Determine the (x, y) coordinate at the center of the cell enclosing the given text.  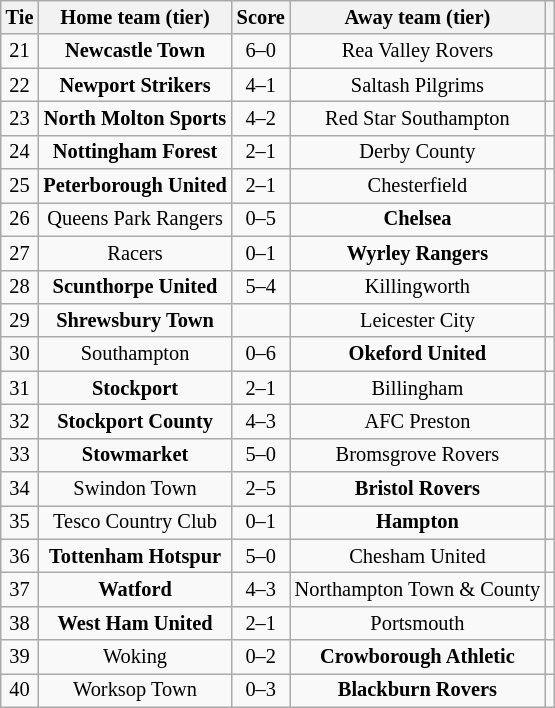
Bromsgrove Rovers (418, 455)
32 (20, 421)
Woking (134, 657)
37 (20, 589)
Chelsea (418, 219)
31 (20, 388)
2–5 (261, 489)
Watford (134, 589)
Newcastle Town (134, 51)
36 (20, 556)
34 (20, 489)
28 (20, 287)
22 (20, 85)
38 (20, 623)
Chesham United (418, 556)
Newport Strikers (134, 85)
Okeford United (418, 354)
0–3 (261, 690)
Stockport County (134, 421)
21 (20, 51)
Stockport (134, 388)
Stowmarket (134, 455)
Hampton (418, 522)
29 (20, 320)
Tie (20, 17)
23 (20, 118)
Home team (tier) (134, 17)
AFC Preston (418, 421)
6–0 (261, 51)
Nottingham Forest (134, 152)
Saltash Pilgrims (418, 85)
33 (20, 455)
Tesco Country Club (134, 522)
25 (20, 186)
40 (20, 690)
Swindon Town (134, 489)
Leicester City (418, 320)
West Ham United (134, 623)
Peterborough United (134, 186)
Queens Park Rangers (134, 219)
Blackburn Rovers (418, 690)
26 (20, 219)
Wyrley Rangers (418, 253)
Shrewsbury Town (134, 320)
Red Star Southampton (418, 118)
4–1 (261, 85)
Score (261, 17)
Killingworth (418, 287)
Southampton (134, 354)
Racers (134, 253)
Billingham (418, 388)
Worksop Town (134, 690)
5–4 (261, 287)
Derby County (418, 152)
39 (20, 657)
Bristol Rovers (418, 489)
Portsmouth (418, 623)
North Molton Sports (134, 118)
35 (20, 522)
27 (20, 253)
4–2 (261, 118)
Northampton Town & County (418, 589)
Crowborough Athletic (418, 657)
Away team (tier) (418, 17)
Tottenham Hotspur (134, 556)
Scunthorpe United (134, 287)
Rea Valley Rovers (418, 51)
0–2 (261, 657)
24 (20, 152)
0–6 (261, 354)
0–5 (261, 219)
Chesterfield (418, 186)
30 (20, 354)
